Find where the given text appears and provide that cell's center as (X, Y) coordinate. 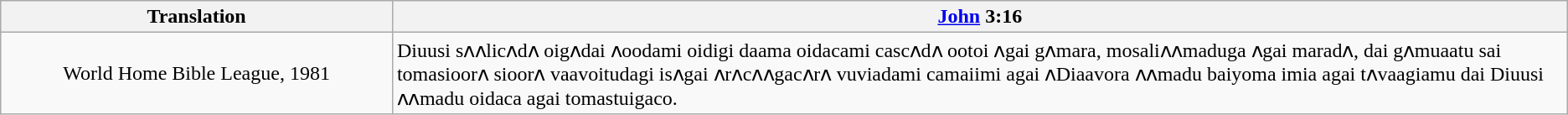
World Home Bible League, 1981 (197, 74)
John 3:16 (980, 17)
Translation (197, 17)
